Capture the cell that displays the provided text and extract its [x, y] central coordinate. 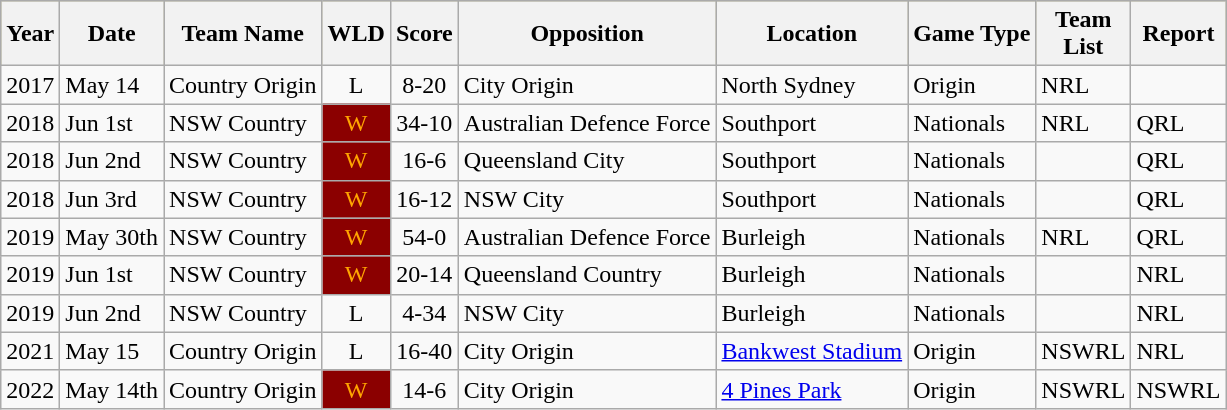
4-34 [424, 313]
16-12 [424, 199]
54-0 [424, 237]
2017 [30, 85]
Report [1178, 34]
16-40 [424, 351]
16-6 [424, 161]
20-14 [424, 275]
2022 [30, 389]
Date [112, 34]
Bankwest Stadium [812, 351]
2021 [30, 351]
Score [424, 34]
Team Name [243, 34]
Jun 3rd [112, 199]
North Sydney [812, 85]
34-10 [424, 123]
4 Pines Park [812, 389]
Queensland Country [587, 275]
May 14 [112, 85]
Location [812, 34]
Year [30, 34]
May 15 [112, 351]
Game Type [972, 34]
May 14th [112, 389]
Queensland City [587, 161]
8-20 [424, 85]
14-6 [424, 389]
WLD [356, 34]
May 30th [112, 237]
TeamList [1084, 34]
Opposition [587, 34]
